Determine the [x, y] coordinate at the center of the cell enclosing the given text.  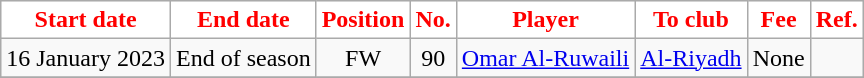
Fee [778, 20]
End date [243, 20]
FW [363, 58]
None [778, 58]
Omar Al-Ruwaili [545, 58]
Player [545, 20]
To club [691, 20]
16 January 2023 [86, 58]
End of season [243, 58]
Al-Riyadh [691, 58]
90 [433, 58]
Ref. [836, 20]
No. [433, 20]
Start date [86, 20]
Position [363, 20]
